Scan for the cell matching the given text and deliver its [X, Y] coordinate at center. 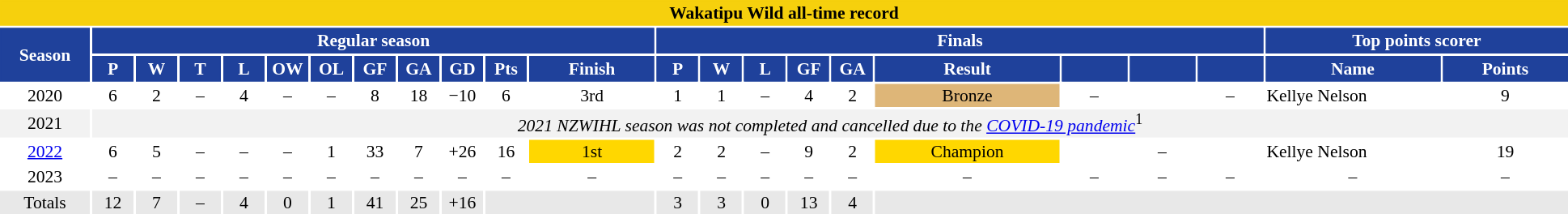
2023 [45, 177]
2022 [45, 151]
Champion [968, 151]
5 [157, 151]
Finals [960, 41]
3rd [592, 96]
13 [809, 202]
Points [1505, 69]
16 [506, 151]
Bronze [968, 96]
33 [375, 151]
1st [592, 151]
Result [968, 69]
OW [288, 69]
Season [45, 54]
2021 [45, 123]
Wakatipu Wild all-time record [784, 13]
GD [463, 69]
−10 [463, 96]
OL [332, 69]
+26 [463, 151]
T [201, 69]
Totals [45, 202]
8 [375, 96]
Regular season [374, 41]
Pts [506, 69]
19 [1505, 151]
2020 [45, 96]
18 [419, 96]
12 [113, 202]
Finish [592, 69]
41 [375, 202]
Name [1353, 69]
+16 [463, 202]
2021 NZWIHL season was not completed and cancelled due to the COVID-19 pandemic1 [830, 123]
25 [419, 202]
Top points scorer [1417, 41]
